Find where the given text appears and provide that cell's center as [x, y] coordinate. 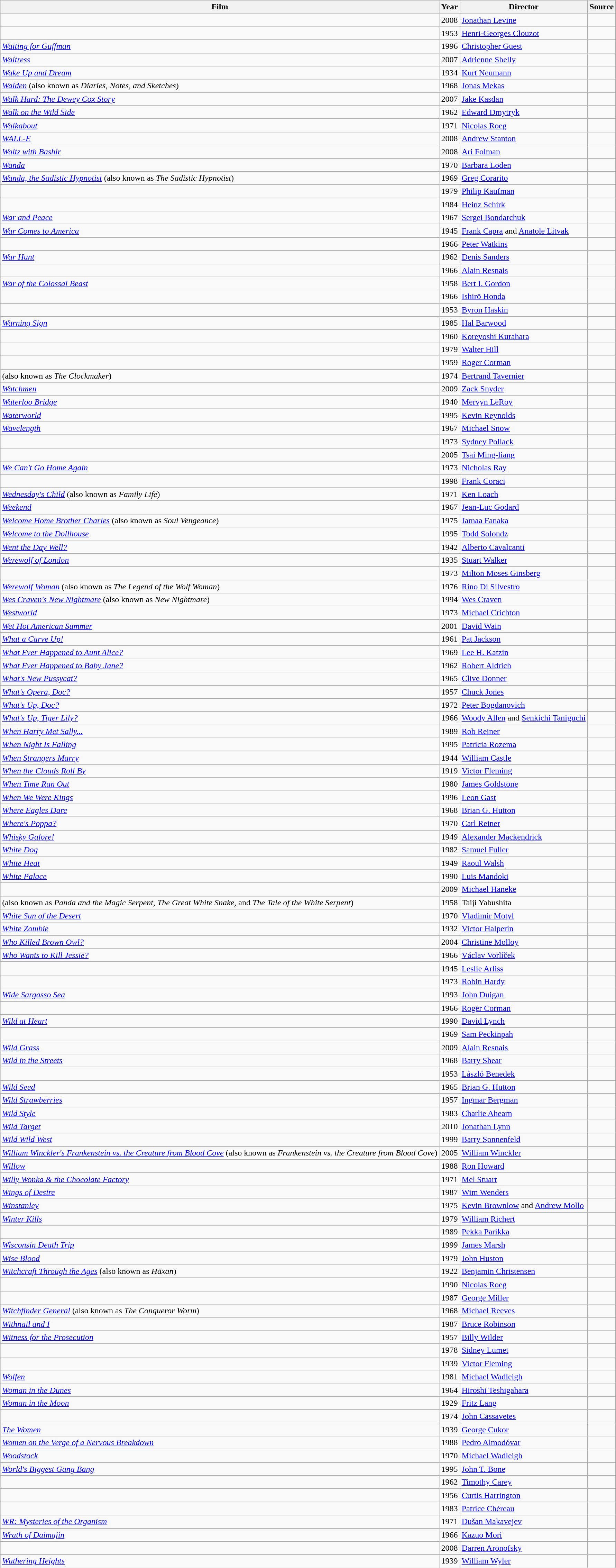
When Harry Met Sally... [220, 731]
Carl Reiner [524, 824]
Wednesday's Child (also known as Family Life) [220, 494]
Wake Up and Dream [220, 73]
1964 [450, 1390]
Alberto Cavalcanti [524, 547]
William Richert [524, 1218]
(also known as The Clockmaker) [220, 375]
Christopher Guest [524, 46]
James Marsh [524, 1245]
William Winckler [524, 1153]
Rob Reiner [524, 731]
Benjamin Christensen [524, 1271]
Woman in the Dunes [220, 1390]
White Heat [220, 863]
Wanda, the Sadistic Hypnotist (also known as The Sadistic Hypnotist) [220, 178]
1972 [450, 705]
Waitress [220, 60]
Mel Stuart [524, 1179]
What Ever Happened to Baby Jane? [220, 665]
Where Eagles Dare [220, 810]
Waiting for Guffman [220, 46]
Wild Target [220, 1126]
1961 [450, 639]
When Time Ran Out [220, 784]
1956 [450, 1495]
Warning Sign [220, 323]
The Women [220, 1430]
John Duigan [524, 995]
1980 [450, 784]
Source [602, 7]
Wisconsin Death Trip [220, 1245]
Film [220, 7]
2010 [450, 1126]
1993 [450, 995]
Who Wants to Kill Jessie? [220, 955]
Wild in the Streets [220, 1061]
Wings of Desire [220, 1192]
What's Opera, Doc? [220, 692]
William Wyler [524, 1561]
1932 [450, 929]
White Palace [220, 876]
Heinz Schirk [524, 205]
Patricia Rozema [524, 744]
Weekend [220, 507]
Went the Day Well? [220, 547]
Wolfen [220, 1377]
Jean-Luc Godard [524, 507]
1929 [450, 1403]
Wanda [220, 165]
Welcome Home Brother Charles (also known as Soul Vengeance) [220, 520]
Lee H. Katzin [524, 652]
Philip Kaufman [524, 191]
War Comes to America [220, 231]
When the Clouds Roll By [220, 771]
Sergei Bondarchuk [524, 218]
Winstanley [220, 1205]
Koreyoshi Kurahara [524, 336]
When Strangers Marry [220, 758]
Edward Dmytryk [524, 112]
James Goldstone [524, 784]
Zack Snyder [524, 389]
Václav Vorlíček [524, 955]
Wild Grass [220, 1048]
Werewolf of London [220, 560]
Winter Kills [220, 1218]
Walden (also known as Diaries, Notes, and Sketches) [220, 86]
Pat Jackson [524, 639]
Woody Allen and Senkichi Taniguchi [524, 718]
War and Peace [220, 218]
White Zombie [220, 929]
Where's Poppa? [220, 824]
WALL-E [220, 138]
Alexander Mackendrick [524, 837]
Taiji Yabushita [524, 903]
World's Biggest Gang Bang [220, 1469]
John Cassavetes [524, 1416]
Whisky Galore! [220, 837]
George Miller [524, 1298]
Greg Corarito [524, 178]
Wrath of Daimajin [220, 1535]
Jonas Mekas [524, 86]
WR: Mysteries of the Organism [220, 1522]
Robin Hardy [524, 981]
Westworld [220, 613]
Andrew Stanton [524, 138]
White Sun of the Desert [220, 916]
Wet Hot American Summer [220, 626]
Leslie Arliss [524, 968]
Kurt Neumann [524, 73]
Wavelength [220, 428]
1994 [450, 600]
Christine Molloy [524, 942]
Frank Capra and Anatole Litvak [524, 231]
1976 [450, 587]
Wes Craven [524, 600]
Ishirō Honda [524, 297]
Barry Shear [524, 1061]
Dušan Makavejev [524, 1522]
Darren Aronofsky [524, 1548]
1919 [450, 771]
Henri-Georges Clouzot [524, 33]
Patrice Chéreau [524, 1508]
Hiroshi Teshigahara [524, 1390]
Sydney Pollack [524, 442]
Michael Reeves [524, 1311]
Tsai Ming-liang [524, 455]
Kazuo Mori [524, 1535]
Billy Wilder [524, 1337]
What's New Pussycat? [220, 679]
What Ever Happened to Aunt Alice? [220, 652]
Wide Sargasso Sea [220, 995]
Wim Wenders [524, 1192]
Waterloo Bridge [220, 402]
Wild Wild West [220, 1140]
Walter Hill [524, 349]
George Cukor [524, 1430]
Bertrand Tavernier [524, 375]
Michael Haneke [524, 889]
Woodstock [220, 1456]
1981 [450, 1377]
Ron Howard [524, 1166]
Jonathan Lynn [524, 1126]
David Lynch [524, 1021]
Michael Snow [524, 428]
Adrienne Shelly [524, 60]
1960 [450, 336]
Jamaa Fanaka [524, 520]
What a Carve Up! [220, 639]
Luis Mandoki [524, 876]
William Winckler's Frankenstein vs. the Creature from Blood Cove (also known as Frankenstein vs. the Creature from Blood Cove) [220, 1153]
1998 [450, 481]
What's Up, Doc? [220, 705]
Bruce Robinson [524, 1324]
1982 [450, 850]
Barbara Loden [524, 165]
1934 [450, 73]
Leon Gast [524, 797]
War of the Colossal Beast [220, 283]
Kevin Brownlow and Andrew Mollo [524, 1205]
Ken Loach [524, 494]
Wes Craven's New Nightmare (also known as New Nightmare) [220, 600]
Chuck Jones [524, 692]
Wild Seed [220, 1087]
Timothy Carey [524, 1482]
1935 [450, 560]
Nicholas Ray [524, 468]
Curtis Harrington [524, 1495]
Wild at Heart [220, 1021]
War Hunt [220, 257]
Walk Hard: The Dewey Cox Story [220, 99]
1940 [450, 402]
When Night Is Falling [220, 744]
Stuart Walker [524, 560]
1944 [450, 758]
Wild Strawberries [220, 1100]
Pedro Almodóvar [524, 1443]
Victor Halperin [524, 929]
Michael Crichton [524, 613]
Raoul Walsh [524, 863]
White Dog [220, 850]
2001 [450, 626]
1959 [450, 362]
Waltz with Bashir [220, 152]
Denis Sanders [524, 257]
Witchfinder General (also known as The Conqueror Worm) [220, 1311]
Clive Donner [524, 679]
Frank Coraci [524, 481]
Bert I. Gordon [524, 283]
Peter Watkins [524, 244]
Year [450, 7]
2004 [450, 942]
William Castle [524, 758]
Ari Folman [524, 152]
Willow [220, 1166]
Vladimir Motyl [524, 916]
Jake Kasdan [524, 99]
(also known as Panda and the Magic Serpent, The Great White Snake, and The Tale of the White Serpent) [220, 903]
Pekka Parikka [524, 1232]
Todd Solondz [524, 534]
Women on the Verge of a Nervous Breakdown [220, 1443]
1978 [450, 1350]
Ingmar Bergman [524, 1100]
Samuel Fuller [524, 850]
John Huston [524, 1258]
Peter Bogdanovich [524, 705]
David Wain [524, 626]
Waterworld [220, 415]
Who Killed Brown Owl? [220, 942]
Hal Barwood [524, 323]
Byron Haskin [524, 310]
Wild Style [220, 1113]
Willy Wonka & the Chocolate Factory [220, 1179]
We Can't Go Home Again [220, 468]
Welcome to the Dollhouse [220, 534]
László Benedek [524, 1074]
Robert Aldrich [524, 665]
Werewolf Woman (also known as The Legend of the Wolf Woman) [220, 587]
What's Up, Tiger Lily? [220, 718]
Milton Moses Ginsberg [524, 573]
Walk on the Wild Side [220, 112]
1922 [450, 1271]
1985 [450, 323]
1942 [450, 547]
John T. Bone [524, 1469]
1984 [450, 205]
Walkabout [220, 125]
Barry Sonnenfeld [524, 1140]
Mervyn LeRoy [524, 402]
Fritz Lang [524, 1403]
Charlie Ahearn [524, 1113]
Witchcraft Through the Ages (also known as Häxan) [220, 1271]
Director [524, 7]
Rino Di Silvestro [524, 587]
Withnail and I [220, 1324]
Woman in the Moon [220, 1403]
Wuthering Heights [220, 1561]
Sam Peckinpah [524, 1034]
When We Were Kings [220, 797]
Watchmen [220, 389]
Wise Blood [220, 1258]
Kevin Reynolds [524, 415]
Witness for the Prosecution [220, 1337]
Sidney Lumet [524, 1350]
Jonathan Levine [524, 20]
